Determine the (X, Y) coordinate at the center of the cell enclosing the given text.  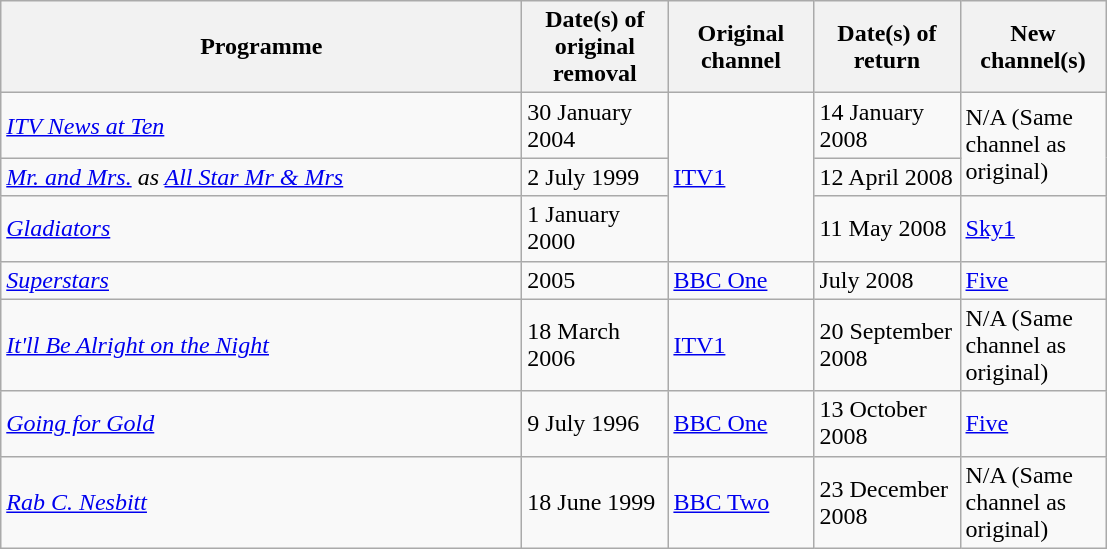
14 January 2008 (887, 126)
9 July 1996 (595, 424)
1 January 2000 (595, 228)
Gladiators (262, 228)
July 2008 (887, 280)
18 March 2006 (595, 345)
Mr. and Mrs. as All Star Mr & Mrs (262, 177)
Date(s) of return (887, 47)
12 April 2008 (887, 177)
11 May 2008 (887, 228)
23 December 2008 (887, 502)
30 January 2004 (595, 126)
Superstars (262, 280)
2005 (595, 280)
New channel(s) (1033, 47)
13 October 2008 (887, 424)
Sky1 (1033, 228)
2 July 1999 (595, 177)
Going for Gold (262, 424)
Date(s) of original removal (595, 47)
20 September 2008 (887, 345)
It'll Be Alright on the Night (262, 345)
Original channel (741, 47)
18 June 1999 (595, 502)
BBC Two (741, 502)
Programme (262, 47)
Rab C. Nesbitt (262, 502)
ITV News at Ten (262, 126)
